Output the (X, Y) coordinate of the center of the cell containing the given text.  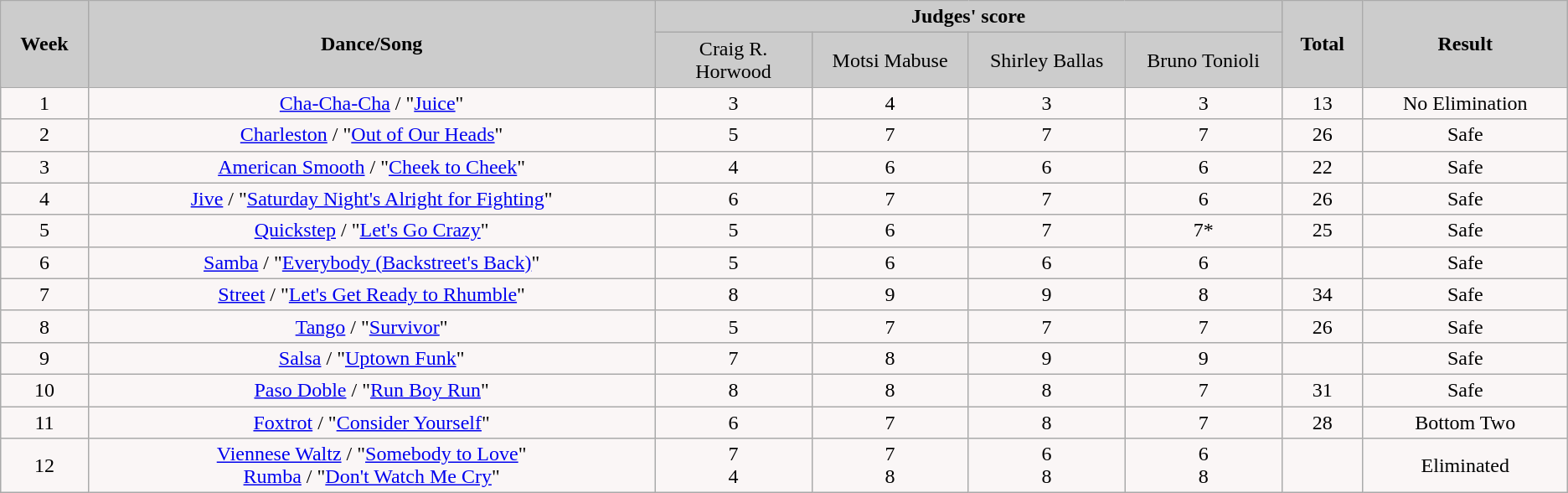
13 (1322, 103)
Bruno Tonioli (1203, 60)
12 (44, 466)
Judges' score (968, 17)
Shirley Ballas (1047, 60)
7* (1203, 231)
22 (1322, 167)
10 (44, 390)
Dance/Song (372, 44)
28 (1322, 422)
78 (890, 466)
Street / "Let's Get Ready to Rhumble" (372, 294)
Bottom Two (1465, 422)
Salsa / "Uptown Funk" (372, 358)
Tango / "Survivor" (372, 326)
Paso Doble / "Run Boy Run" (372, 390)
Charleston / "Out of Our Heads" (372, 135)
Result (1465, 44)
Week (44, 44)
Craig R. Horwood (734, 60)
2 (44, 135)
American Smooth / "Cheek to Cheek" (372, 167)
Total (1322, 44)
31 (1322, 390)
Viennese Waltz / "Somebody to Love"Rumba / "Don't Watch Me Cry" (372, 466)
Eliminated (1465, 466)
1 (44, 103)
Cha-Cha-Cha / "Juice" (372, 103)
Samba / "Everybody (Backstreet's Back)" (372, 262)
Quickstep / "Let's Go Crazy" (372, 231)
34 (1322, 294)
Motsi Mabuse (890, 60)
25 (1322, 231)
Jive / "Saturday Night's Alright for Fighting" (372, 199)
11 (44, 422)
No Elimination (1465, 103)
Foxtrot / "Consider Yourself" (372, 422)
74 (734, 466)
